Output the (x, y) coordinate of the center of the cell containing the given text.  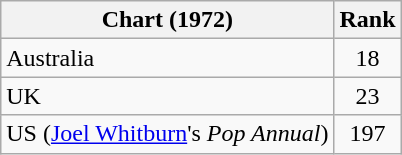
23 (368, 96)
Rank (368, 20)
18 (368, 58)
US (Joel Whitburn's Pop Annual) (168, 134)
Australia (168, 58)
Chart (1972) (168, 20)
UK (168, 96)
197 (368, 134)
